Return [X, Y] of the center of cell containing provided text 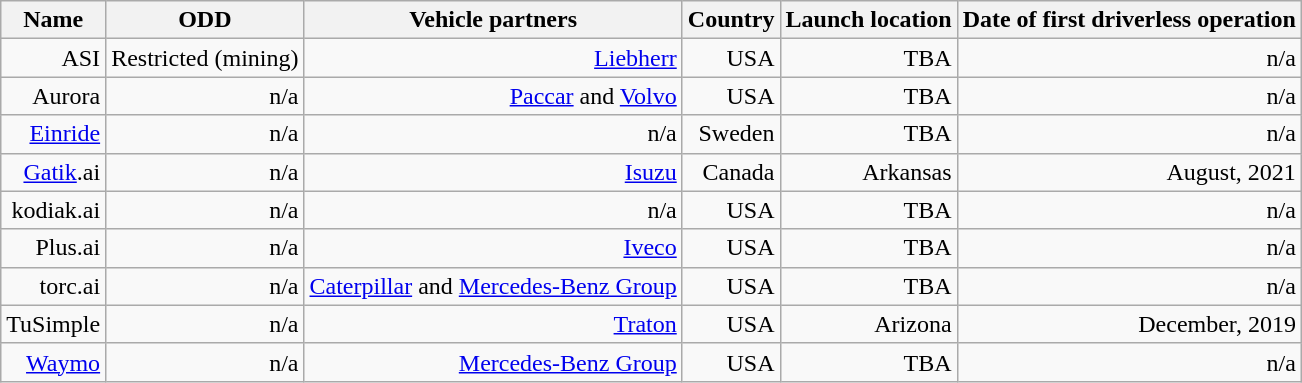
Waymo [54, 362]
Einride [54, 134]
December, 2019 [1129, 324]
Sweden [731, 134]
Aurora [54, 96]
Isuzu [493, 172]
Arkansas [868, 172]
August, 2021 [1129, 172]
Date of first driverless operation [1129, 20]
ASI [54, 58]
Country [731, 20]
Iveco [493, 248]
Caterpillar and Mercedes-Benz Group [493, 286]
Traton [493, 324]
TuSimple [54, 324]
kodiak.ai [54, 210]
torc.ai [54, 286]
Vehicle partners [493, 20]
Launch location [868, 20]
ODD [205, 20]
Name [54, 20]
Canada [731, 172]
Mercedes-Benz Group [493, 362]
Plus.ai [54, 248]
Restricted (mining) [205, 58]
Paccar and Volvo [493, 96]
Arizona [868, 324]
Liebherr [493, 58]
Gatik.ai [54, 172]
